Identify which cell holds the provided text, then report its (X, Y) central coordinate. 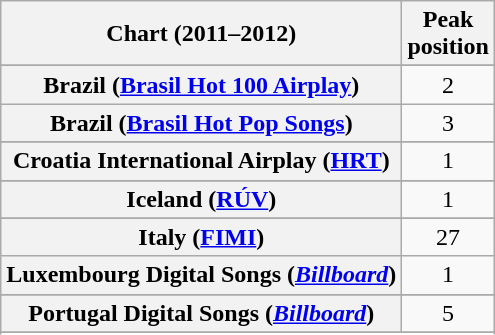
Luxembourg Digital Songs (Billboard) (202, 275)
Chart (2011–2012) (202, 34)
Brazil (Brasil Hot Pop Songs) (202, 123)
Croatia International Airplay (HRT) (202, 161)
Portugal Digital Songs (Billboard) (202, 313)
27 (448, 237)
Peakposition (448, 34)
Brazil (Brasil Hot 100 Airplay) (202, 85)
Iceland (RÚV) (202, 199)
Italy (FIMI) (202, 237)
5 (448, 313)
2 (448, 85)
3 (448, 123)
